Scan for the cell matching the given text and deliver its (X, Y) coordinate at center. 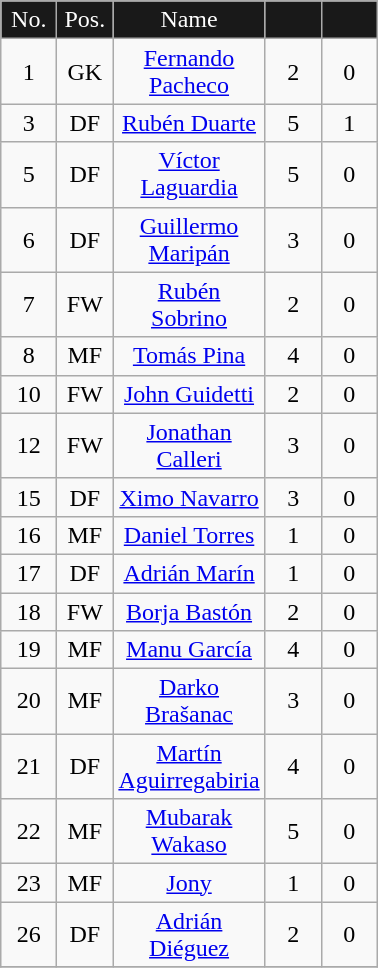
26 (29, 934)
20 (29, 702)
Guillermo Maripán (189, 240)
Adrián Diéguez (189, 934)
21 (29, 766)
15 (29, 497)
GK (85, 72)
Víctor Laguardia (189, 174)
Rubén Duarte (189, 123)
Name (189, 20)
6 (29, 240)
16 (29, 535)
Jony (189, 883)
Martín Aguirregabiria (189, 766)
Jonathan Calleri (189, 446)
Borja Bastón (189, 611)
10 (29, 394)
Rubén Sobrino (189, 304)
18 (29, 611)
Tomás Pina (189, 356)
Darko Brašanac (189, 702)
8 (29, 356)
Mubarak Wakaso (189, 832)
23 (29, 883)
No. (29, 20)
Pos. (85, 20)
17 (29, 573)
Adrián Marín (189, 573)
7 (29, 304)
Fernando Pacheco (189, 72)
Ximo Navarro (189, 497)
19 (29, 650)
Daniel Torres (189, 535)
Manu García (189, 650)
12 (29, 446)
22 (29, 832)
John Guidetti (189, 394)
